Search for the cell housing the specified text and yield its (X, Y) center coordinate. 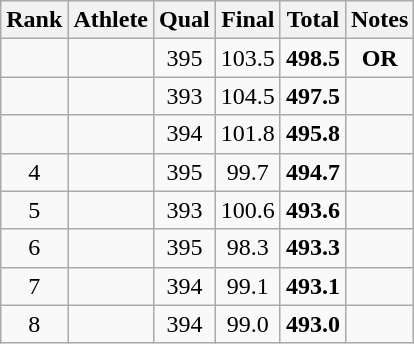
7 (34, 286)
493.0 (312, 324)
Qual (185, 20)
8 (34, 324)
494.7 (312, 172)
OR (379, 58)
Total (312, 20)
Final (248, 20)
Athlete (111, 20)
98.3 (248, 248)
497.5 (312, 96)
493.3 (312, 248)
495.8 (312, 134)
Notes (379, 20)
493.1 (312, 286)
99.0 (248, 324)
493.6 (312, 210)
4 (34, 172)
5 (34, 210)
498.5 (312, 58)
99.1 (248, 286)
103.5 (248, 58)
6 (34, 248)
99.7 (248, 172)
Rank (34, 20)
101.8 (248, 134)
100.6 (248, 210)
104.5 (248, 96)
